Pinpoint the cell where the given text exists, returning its [X, Y] midpoint coordinate. 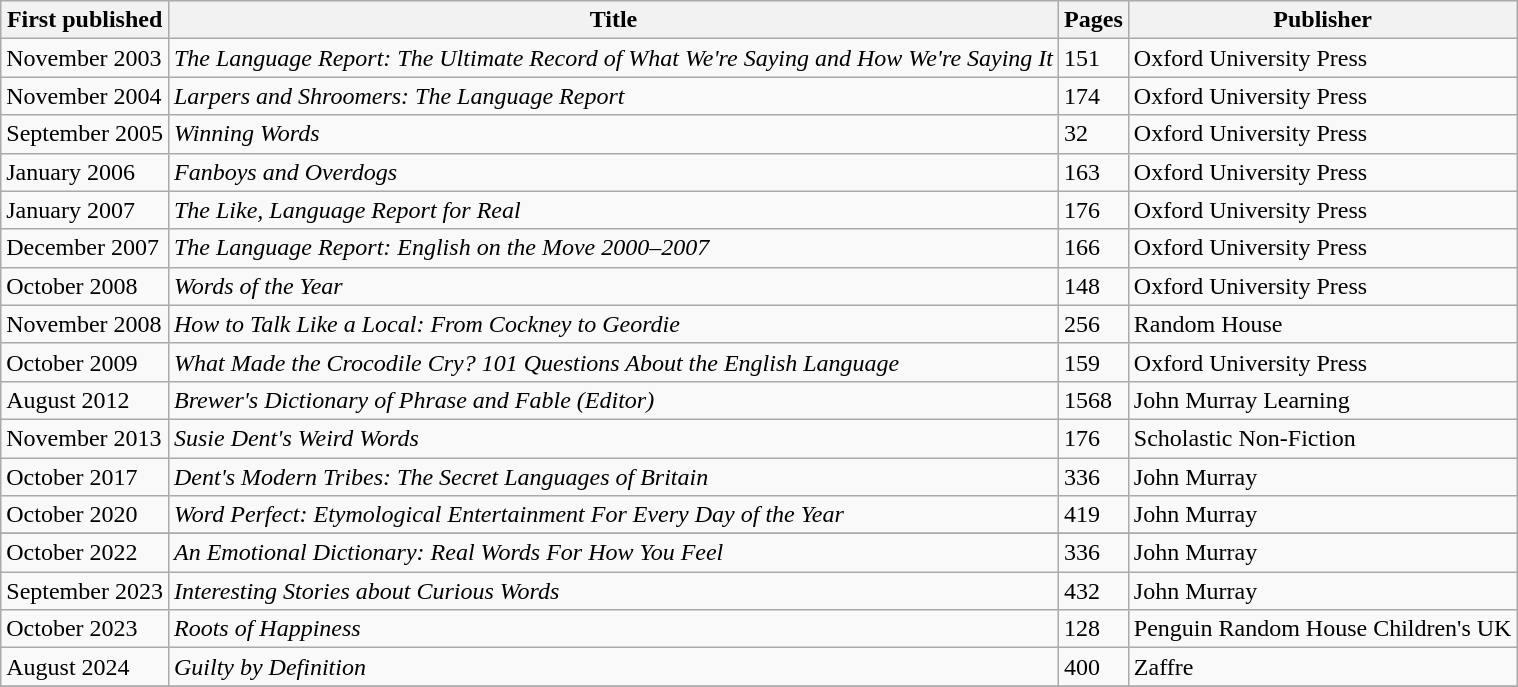
151 [1094, 58]
Fanboys and Overdogs [613, 172]
Zaffre [1322, 667]
August 2012 [85, 400]
November 2003 [85, 58]
October 2022 [85, 553]
October 2023 [85, 629]
The Like, Language Report for Real [613, 210]
October 2017 [85, 477]
Publisher [1322, 20]
The Language Report: English on the Move 2000–2007 [613, 248]
Brewer's Dictionary of Phrase and Fable (Editor) [613, 400]
Word Perfect: Etymological Entertainment For Every Day of the Year [613, 515]
How to Talk Like a Local: From Cockney to Geordie [613, 324]
163 [1094, 172]
November 2008 [85, 324]
32 [1094, 134]
An Emotional Dictionary: Real Words For How You Feel [613, 553]
128 [1094, 629]
October 2009 [85, 362]
January 2007 [85, 210]
419 [1094, 515]
First published [85, 20]
Words of the Year [613, 286]
Roots of Happiness [613, 629]
John Murray Learning [1322, 400]
What Made the Crocodile Cry? 101 Questions About the English Language [613, 362]
Dent's Modern Tribes: The Secret Languages of Britain [613, 477]
Guilty by Definition [613, 667]
432 [1094, 591]
Susie Dent's Weird Words [613, 438]
October 2008 [85, 286]
Winning Words [613, 134]
Larpers and Shroomers: The Language Report [613, 96]
1568 [1094, 400]
Random House [1322, 324]
September 2023 [85, 591]
August 2024 [85, 667]
174 [1094, 96]
400 [1094, 667]
The Language Report: The Ultimate Record of What We're Saying and How We're Saying It [613, 58]
November 2004 [85, 96]
January 2006 [85, 172]
September 2005 [85, 134]
November 2013 [85, 438]
Scholastic Non-Fiction [1322, 438]
Interesting Stories about Curious Words [613, 591]
256 [1094, 324]
159 [1094, 362]
December 2007 [85, 248]
Pages [1094, 20]
166 [1094, 248]
Penguin Random House Children's UK [1322, 629]
Title [613, 20]
October 2020 [85, 515]
148 [1094, 286]
